Capture the cell that displays the provided text and extract its (X, Y) central coordinate. 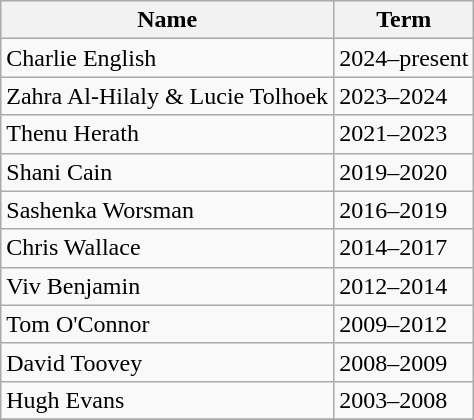
2008–2009 (404, 362)
2023–2024 (404, 96)
Shani Cain (168, 172)
2019–2020 (404, 172)
Zahra Al-Hilaly & Lucie Tolhoek (168, 96)
2003–2008 (404, 400)
2012–2014 (404, 286)
2016–2019 (404, 210)
Sashenka Worsman (168, 210)
David Toovey (168, 362)
Chris Wallace (168, 248)
2024–present (404, 58)
Name (168, 20)
Charlie English (168, 58)
2009–2012 (404, 324)
2014–2017 (404, 248)
Term (404, 20)
Hugh Evans (168, 400)
Viv Benjamin (168, 286)
Thenu Herath (168, 134)
Tom O'Connor (168, 324)
2021–2023 (404, 134)
